From the cell containing the given text, extract its center point as (X, Y) coordinate. 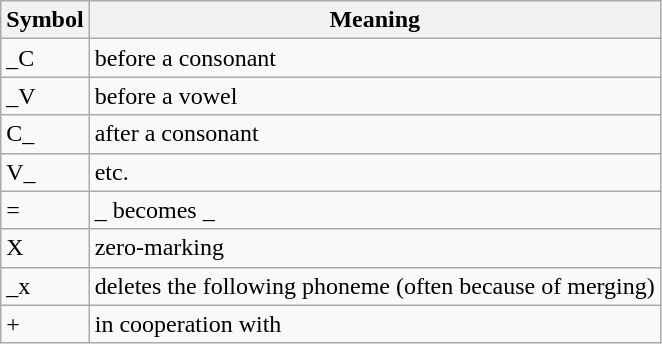
after a consonant (374, 134)
+ (45, 324)
Symbol (45, 20)
V_ (45, 172)
= (45, 210)
before a vowel (374, 96)
_x (45, 286)
etc. (374, 172)
_ becomes _ (374, 210)
in cooperation with (374, 324)
C_ (45, 134)
_V (45, 96)
_C (45, 58)
X (45, 248)
zero-marking (374, 248)
deletes the following phoneme (often because of merging) (374, 286)
before a consonant (374, 58)
Meaning (374, 20)
